Return the [X, Y] coordinate for the center point of the cell that contains the specified text.  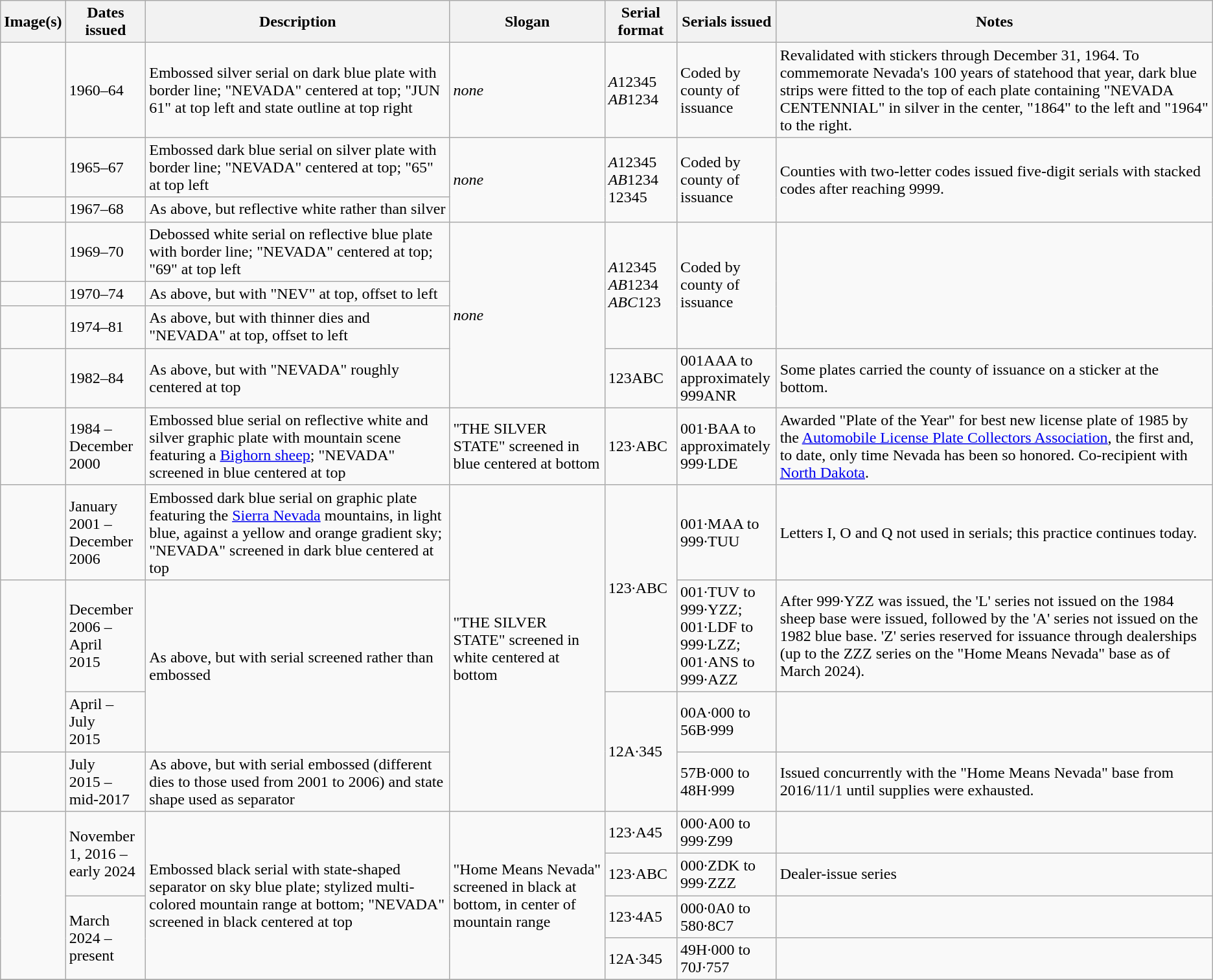
Letters I, O and Q not used in serials; this practice continues today. [994, 532]
123ABC [640, 378]
A12345AB123412345 [640, 180]
Debossed white serial on reflective blue plate with border line; "NEVADA" centered at top; "69" at top left [298, 251]
1974–81 [106, 327]
Image(s) [33, 22]
Slogan [527, 22]
Issued concurrently with the "Home Means Nevada" base from 2016/11/1 until supplies were exhausted. [994, 782]
001·TUV to 999·YZZ;001·LDF to 999·LZZ;001·ANS to 999·AZZ [727, 635]
"Home Means Nevada" screened in black at bottom, in center of mountain range [527, 896]
1982–84 [106, 378]
"THE SILVER STATE" screened in white centered at bottom [527, 648]
July2015 – mid-2017 [106, 782]
001·BAA to approximately 999·LDE [727, 446]
A12345AB1234 [640, 90]
January 2001 – December 2006 [106, 532]
As above, but with serial embossed (different dies to those used from 2001 to 2006) and state shape used as separator [298, 782]
As above, but with "NEVADA" roughly centered at top [298, 378]
Serial format [640, 22]
123·4A5 [640, 916]
Description [298, 22]
1967–68 [106, 209]
1970–74 [106, 294]
Notes [994, 22]
1965–67 [106, 167]
49H·000 to 70J·757 [727, 959]
"THE SILVER STATE" screened in blue centered at bottom [527, 446]
As above, but reflective white rather than silver [298, 209]
December 2006 – April2015 [106, 635]
Counties with two-letter codes issued five-digit serials with stacked codes after reaching 9999. [994, 180]
Dealer-issue series [994, 875]
57B·000 to 48H·999 [727, 782]
As above, but with thinner dies and "NEVADA" at top, offset to left [298, 327]
Serials issued [727, 22]
123·A45 [640, 832]
000·0A0 to 580·8C7 [727, 916]
As above, but with serial screened rather than embossed [298, 665]
1969–70 [106, 251]
April –July2015 [106, 721]
000·ZDK to 999·ZZZ [727, 875]
November 1, 2016 – early 2024 [106, 854]
Some plates carried the county of issuance on a sticker at the bottom. [994, 378]
000·A00 to 999·Z99 [727, 832]
001·MAA to 999·TUU [727, 532]
As above, but with "NEV" at top, offset to left [298, 294]
A12345AB1234ABC123 [640, 285]
Dates issued [106, 22]
00A·000 to 56B·999 [727, 721]
001AAA to approximately 999ANR [727, 378]
March 2024 – present [106, 938]
1960–64 [106, 90]
1984 – December 2000 [106, 446]
Embossed silver serial on dark blue plate with border line; "NEVADA" centered at top; "JUN 61" at top left and state outline at top right [298, 90]
Embossed dark blue serial on silver plate with border line; "NEVADA" centered at top; "65" at top left [298, 167]
